From the cell containing the given text, extract its center point as (x, y) coordinate. 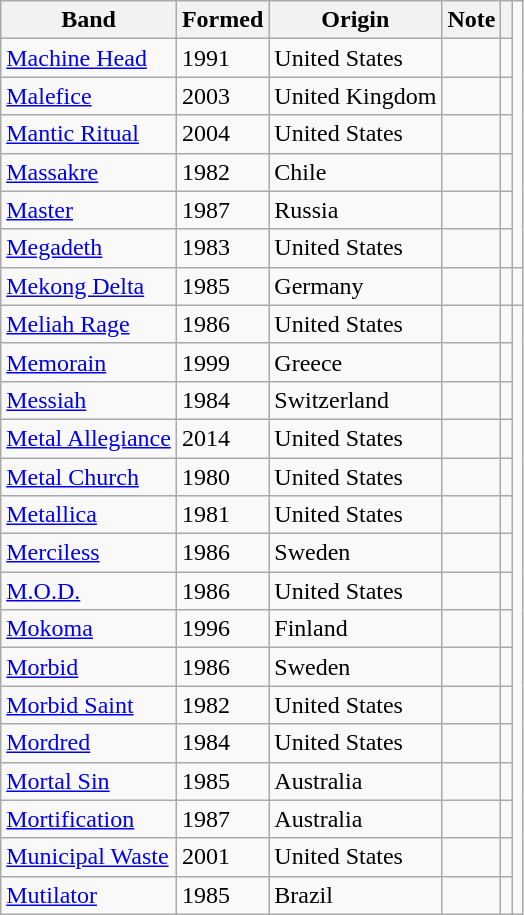
2004 (222, 134)
M.O.D. (89, 591)
Merciless (89, 553)
Mantic Ritual (89, 134)
1981 (222, 515)
1991 (222, 58)
Origin (356, 20)
Mokoma (89, 629)
Chile (356, 172)
Machine Head (89, 58)
Mortification (89, 819)
Metal Church (89, 477)
Mordred (89, 743)
Mekong Delta (89, 286)
Finland (356, 629)
Morbid (89, 667)
1983 (222, 248)
Russia (356, 210)
2001 (222, 857)
Morbid Saint (89, 705)
Switzerland (356, 400)
Meliah Rage (89, 324)
1999 (222, 362)
United Kingdom (356, 96)
Municipal Waste (89, 857)
Formed (222, 20)
Brazil (356, 895)
Massakre (89, 172)
1996 (222, 629)
Mutilator (89, 895)
Memorain (89, 362)
Metallica (89, 515)
Mortal Sin (89, 781)
Metal Allegiance (89, 438)
2003 (222, 96)
Messiah (89, 400)
Megadeth (89, 248)
Note (472, 20)
Malefice (89, 96)
Band (89, 20)
1980 (222, 477)
2014 (222, 438)
Germany (356, 286)
Master (89, 210)
Greece (356, 362)
